Detect which cell encompasses the target text, then output its (X, Y) center coordinate. 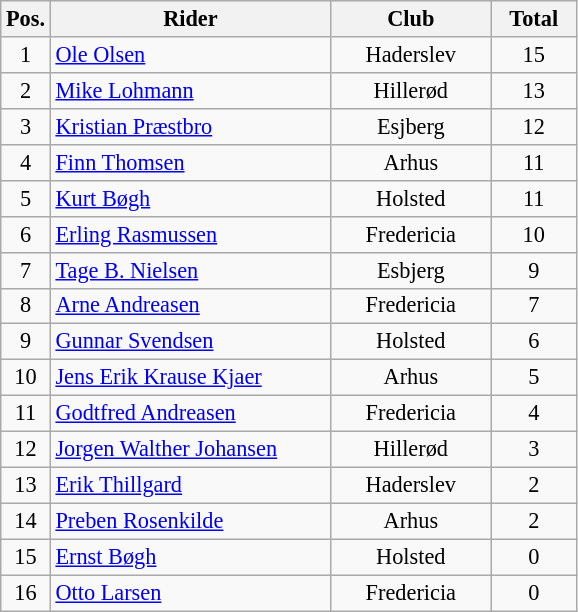
Arne Andreasen (190, 306)
Rider (190, 19)
Pos. (26, 19)
16 (26, 593)
Erling Rasmussen (190, 234)
Club (411, 19)
Jens Erik Krause Kjaer (190, 378)
Kristian Præstbro (190, 126)
14 (26, 521)
Finn Thomsen (190, 162)
Preben Rosenkilde (190, 521)
Esbjerg (411, 270)
8 (26, 306)
Otto Larsen (190, 593)
Gunnar Svendsen (190, 342)
Godtfred Andreasen (190, 414)
Total (534, 19)
Jorgen Walther Johansen (190, 450)
Tage B. Nielsen (190, 270)
Esjberg (411, 126)
Ernst Bøgh (190, 557)
Erik Thillgard (190, 485)
1 (26, 55)
Kurt Bøgh (190, 198)
Ole Olsen (190, 55)
Mike Lohmann (190, 90)
